Detect which cell encompasses the target text, then output its (x, y) center coordinate. 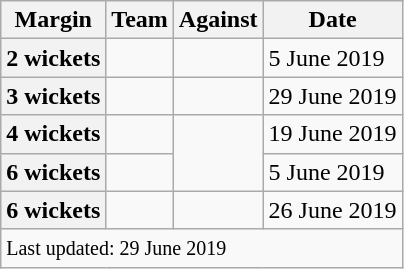
Team (140, 20)
19 June 2019 (332, 134)
2 wickets (54, 58)
26 June 2019 (332, 210)
3 wickets (54, 96)
Date (332, 20)
Margin (54, 20)
29 June 2019 (332, 96)
4 wickets (54, 134)
Against (218, 20)
Last updated: 29 June 2019 (202, 248)
